Locate the cell with the specified text and output its [X, Y] center coordinate. 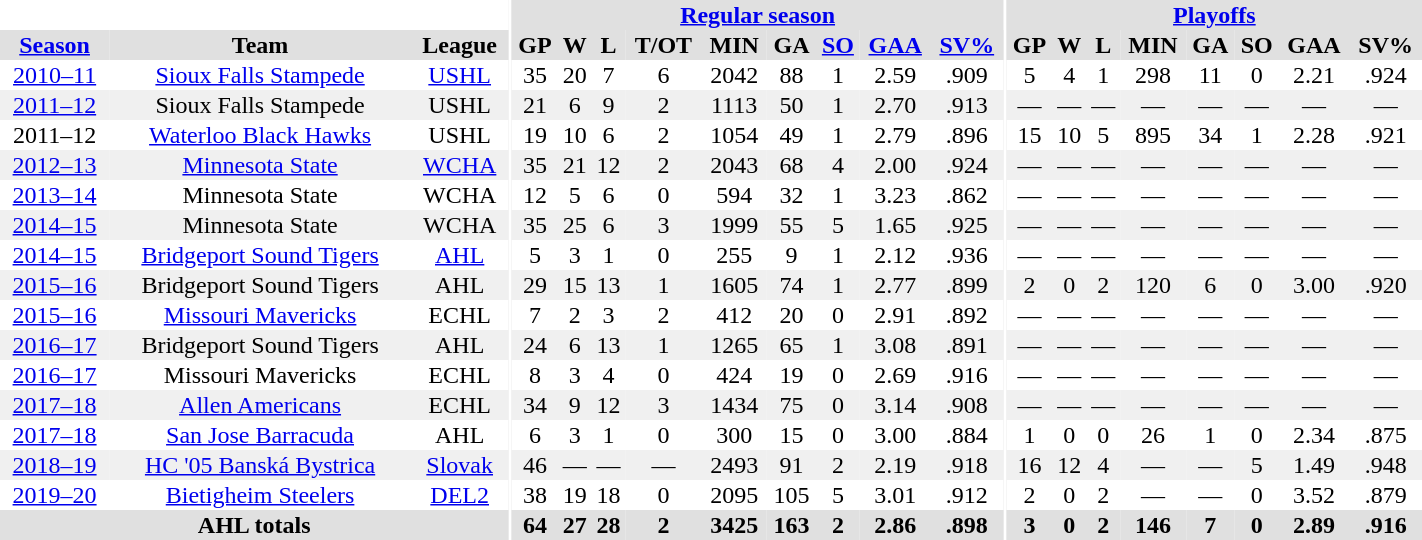
55 [792, 225]
2.86 [896, 525]
2.00 [896, 165]
29 [535, 285]
.920 [1386, 285]
120 [1153, 285]
.879 [1386, 495]
2.34 [1314, 435]
.921 [1386, 135]
65 [792, 345]
2.79 [896, 135]
255 [734, 255]
75 [792, 405]
.884 [967, 435]
2.70 [896, 105]
2.19 [896, 465]
.898 [967, 525]
11 [1210, 75]
2013–14 [54, 195]
2.12 [896, 255]
49 [792, 135]
594 [734, 195]
2493 [734, 465]
3.14 [896, 405]
2.89 [1314, 525]
1.65 [896, 225]
163 [792, 525]
.936 [967, 255]
38 [535, 495]
28 [609, 525]
2043 [734, 165]
HC '05 Banská Bystrica [260, 465]
DEL2 [460, 495]
3.52 [1314, 495]
2.28 [1314, 135]
2012–13 [54, 165]
2019–20 [54, 495]
2.91 [896, 315]
27 [575, 525]
25 [575, 225]
.913 [967, 105]
24 [535, 345]
412 [734, 315]
.908 [967, 405]
1113 [734, 105]
.912 [967, 495]
3425 [734, 525]
AHL totals [254, 525]
1054 [734, 135]
2042 [734, 75]
2.77 [896, 285]
League [460, 45]
.892 [967, 315]
Season [54, 45]
3.23 [896, 195]
2.21 [1314, 75]
88 [792, 75]
.899 [967, 285]
18 [609, 495]
1265 [734, 345]
16 [1030, 465]
3.08 [896, 345]
146 [1153, 525]
2095 [734, 495]
1.49 [1314, 465]
300 [734, 435]
1434 [734, 405]
895 [1153, 135]
91 [792, 465]
Bietigheim Steelers [260, 495]
105 [792, 495]
68 [792, 165]
.925 [967, 225]
46 [535, 465]
1605 [734, 285]
424 [734, 375]
.862 [967, 195]
64 [535, 525]
50 [792, 105]
Waterloo Black Hawks [260, 135]
San Jose Barracuda [260, 435]
Allen Americans [260, 405]
.948 [1386, 465]
2.59 [896, 75]
32 [792, 195]
1999 [734, 225]
.918 [967, 465]
3.01 [896, 495]
26 [1153, 435]
Team [260, 45]
2010–11 [54, 75]
298 [1153, 75]
.875 [1386, 435]
.891 [967, 345]
Slovak [460, 465]
8 [535, 375]
2018–19 [54, 465]
Regular season [758, 15]
T/OT [664, 45]
Playoffs [1214, 15]
74 [792, 285]
.909 [967, 75]
2.69 [896, 375]
.896 [967, 135]
